Return [x, y] of the center of cell containing provided text 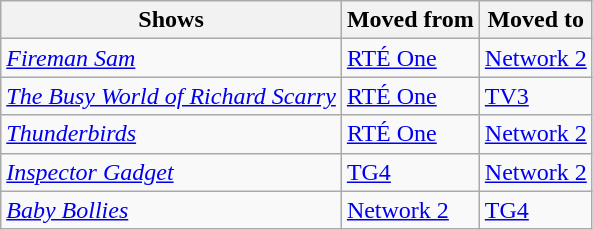
Thunderbirds [172, 134]
Moved to [536, 20]
Fireman Sam [172, 58]
Shows [172, 20]
The Busy World of Richard Scarry [172, 96]
Baby Bollies [172, 210]
TV3 [536, 96]
Moved from [410, 20]
Inspector Gadget [172, 172]
